Provide the (x, y) coordinate of the cell's center where the given text is located.  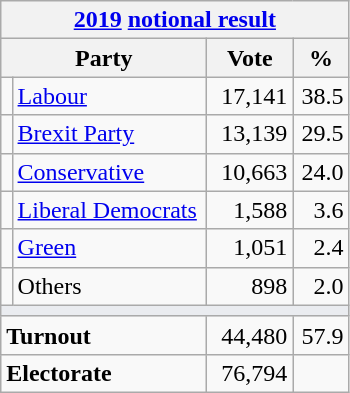
2.0 (321, 286)
29.5 (321, 134)
2.4 (321, 248)
57.9 (321, 335)
Brexit Party (110, 134)
1,588 (250, 210)
44,480 (250, 335)
% (321, 58)
24.0 (321, 172)
1,051 (250, 248)
Green (110, 248)
Vote (250, 58)
17,141 (250, 96)
Labour (110, 96)
Conservative (110, 172)
13,139 (250, 134)
76,794 (250, 373)
10,663 (250, 172)
Electorate (104, 373)
Turnout (104, 335)
Liberal Democrats (110, 210)
3.6 (321, 210)
2019 notional result (175, 20)
Party (104, 58)
Others (110, 286)
898 (250, 286)
38.5 (321, 96)
